From the cell containing the given text, extract its center point as (x, y) coordinate. 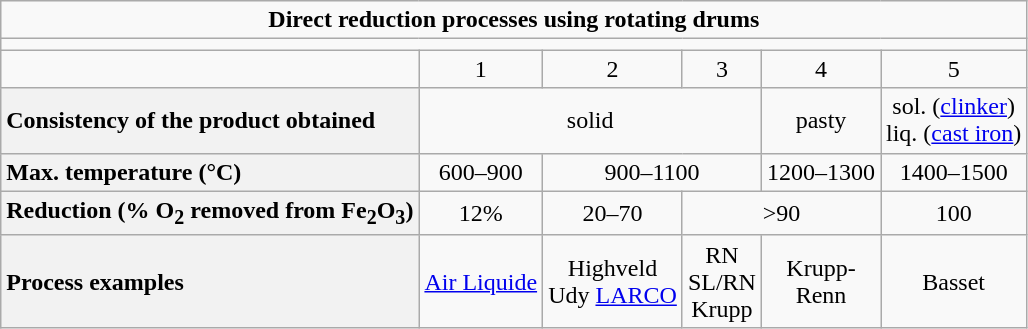
>90 (781, 213)
Consistency of the product obtained (210, 120)
600–900 (481, 172)
900–1100 (652, 172)
Process examples (210, 281)
Max. temperature (°C) (210, 172)
1400–1500 (953, 172)
Reduction (% O2 removed from Fe2O3) (210, 213)
2 (613, 69)
12% (481, 213)
sol. (clinker)liq. (cast iron) (953, 120)
1 (481, 69)
Krupp-Renn (820, 281)
4 (820, 69)
3 (722, 69)
pasty (820, 120)
100 (953, 213)
1200–1300 (820, 172)
Direct reduction processes using rotating drums (514, 20)
HighveldUdy LARCO (613, 281)
solid (590, 120)
5 (953, 69)
20–70 (613, 213)
Basset (953, 281)
RNSL/RNKrupp (722, 281)
Air Liquide (481, 281)
